Identify which cell holds the provided text, then report its [x, y] central coordinate. 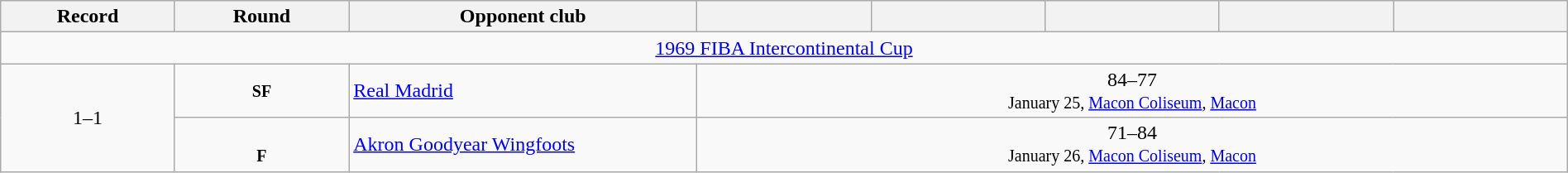
Round [261, 17]
84–77January 25, Macon Coliseum, Macon [1133, 91]
Akron Goodyear Wingfoots [523, 144]
Real Madrid [523, 91]
Record [88, 17]
SF [261, 91]
F [261, 144]
71–84January 26, Macon Coliseum, Macon [1133, 144]
Opponent club [523, 17]
1–1 [88, 118]
1969 FIBA Intercontinental Cup [784, 48]
